Find where the given text appears and provide that cell's center as (X, Y) coordinate. 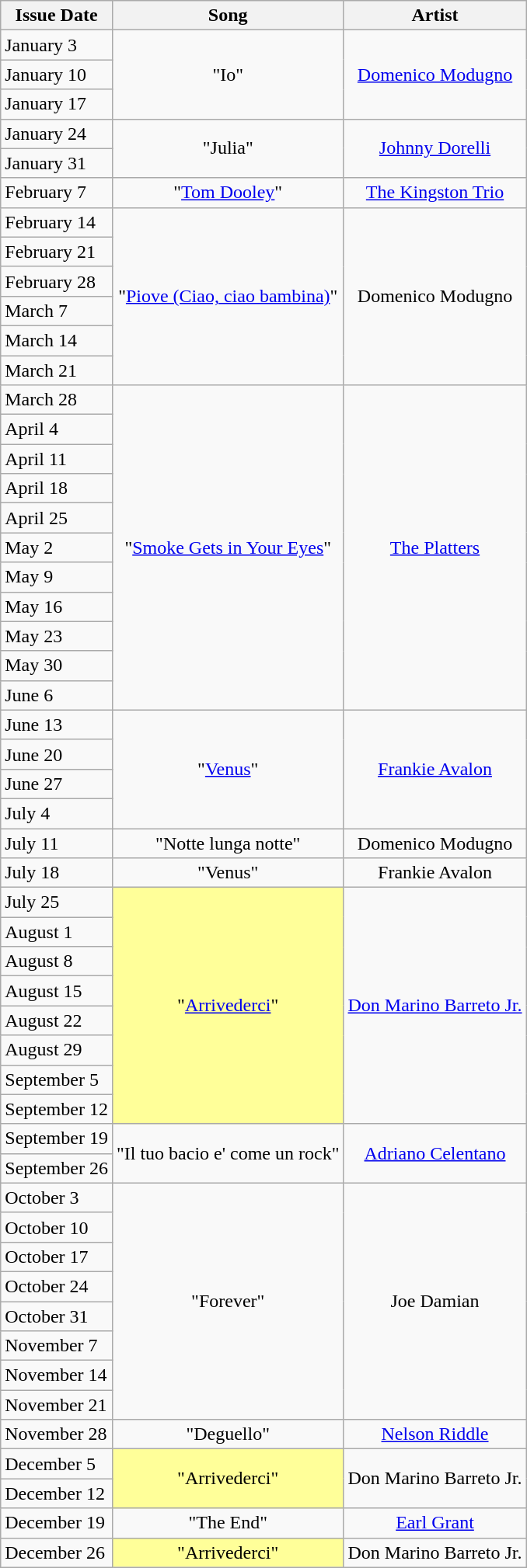
November 14 (57, 1375)
August 15 (57, 991)
January 17 (57, 104)
Artist (435, 16)
August 1 (57, 932)
January 24 (57, 134)
June 6 (57, 695)
Johnny Dorelli (435, 148)
February 14 (57, 222)
October 3 (57, 1198)
October 17 (57, 1257)
November 21 (57, 1405)
The Kingston Trio (435, 193)
November 28 (57, 1434)
September 26 (57, 1168)
September 5 (57, 1080)
December 19 (57, 1523)
March 7 (57, 311)
The Platters (435, 548)
September 19 (57, 1139)
"The End" (228, 1523)
"Smoke Gets in Your Eyes" (228, 548)
September 12 (57, 1109)
February 21 (57, 252)
April 18 (57, 488)
March 21 (57, 370)
August 29 (57, 1050)
May 16 (57, 607)
June 13 (57, 725)
May 2 (57, 548)
April 11 (57, 459)
February 7 (57, 193)
December 12 (57, 1493)
July 11 (57, 843)
January 31 (57, 163)
"Il tuo bacio e' come un rock" (228, 1153)
August 22 (57, 1020)
Joe Damian (435, 1301)
"Julia" (228, 148)
July 4 (57, 813)
March 28 (57, 400)
December 26 (57, 1552)
August 8 (57, 961)
January 3 (57, 45)
October 31 (57, 1316)
Issue Date (57, 16)
"Forever" (228, 1301)
January 10 (57, 75)
Earl Grant (435, 1523)
October 10 (57, 1227)
"Io" (228, 75)
"Tom Dooley" (228, 193)
April 4 (57, 429)
May 23 (57, 636)
June 20 (57, 754)
April 25 (57, 518)
"Piove (Ciao, ciao bambina)" (228, 296)
Nelson Riddle (435, 1434)
May 9 (57, 577)
Song (228, 16)
February 28 (57, 281)
July 25 (57, 902)
July 18 (57, 873)
December 5 (57, 1464)
November 7 (57, 1346)
March 14 (57, 340)
May 30 (57, 666)
"Notte lunga notte" (228, 843)
"Deguello" (228, 1434)
June 27 (57, 784)
October 24 (57, 1286)
Adriano Celentano (435, 1153)
